Search for the cell housing the specified text and yield its [X, Y] center coordinate. 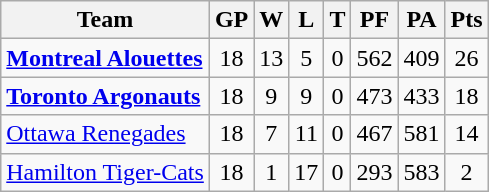
GP [231, 20]
467 [374, 134]
17 [306, 172]
Ottawa Renegades [106, 134]
PA [422, 20]
2 [466, 172]
13 [272, 58]
Team [106, 20]
W [272, 20]
583 [422, 172]
562 [374, 58]
7 [272, 134]
433 [422, 96]
14 [466, 134]
Pts [466, 20]
Montreal Alouettes [106, 58]
1 [272, 172]
11 [306, 134]
581 [422, 134]
L [306, 20]
26 [466, 58]
473 [374, 96]
409 [422, 58]
5 [306, 58]
293 [374, 172]
PF [374, 20]
Toronto Argonauts [106, 96]
Hamilton Tiger-Cats [106, 172]
T [338, 20]
